Return (x, y) of the center of cell containing provided text 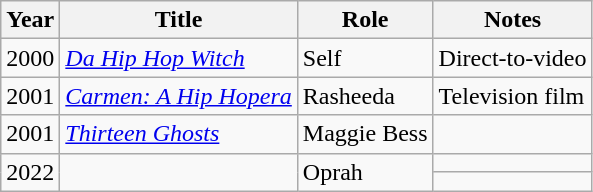
Maggie Bess (365, 134)
Thirteen Ghosts (179, 134)
Direct-to-video (512, 58)
Self (365, 58)
Title (179, 20)
Carmen: A Hip Hopera (179, 96)
Notes (512, 20)
2000 (30, 58)
2022 (30, 172)
Year (30, 20)
Rasheeda (365, 96)
Role (365, 20)
Oprah (365, 172)
Television film (512, 96)
Da Hip Hop Witch (179, 58)
